Determine the (x, y) coordinate at the center of the cell enclosing the given text.  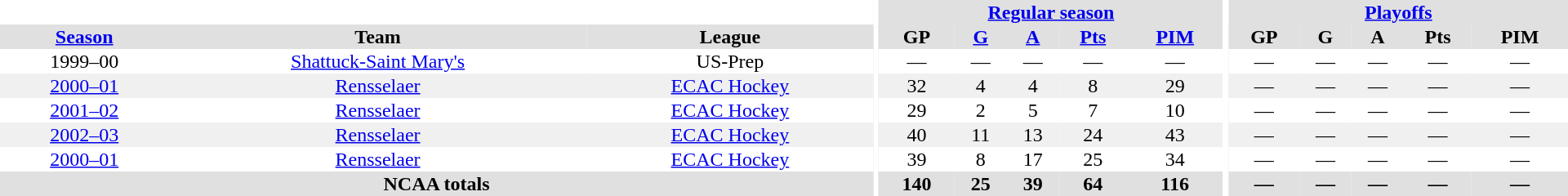
Regular season (1050, 12)
1999–00 (84, 61)
10 (1175, 110)
116 (1175, 184)
2 (981, 110)
13 (1033, 135)
2002–03 (84, 135)
11 (981, 135)
24 (1093, 135)
40 (916, 135)
NCAA totals (436, 184)
7 (1093, 110)
5 (1033, 110)
64 (1093, 184)
43 (1175, 135)
League (730, 37)
US-Prep (730, 61)
Season (84, 37)
Shattuck-Saint Mary's (377, 61)
Team (377, 37)
140 (916, 184)
17 (1033, 159)
2001–02 (84, 110)
34 (1175, 159)
Playoffs (1398, 12)
32 (916, 86)
